Find where the given text appears and provide that cell's center as [X, Y] coordinate. 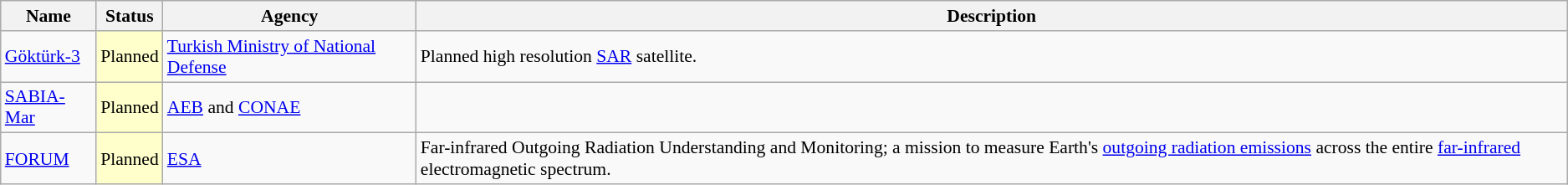
Planned high resolution SAR satellite. [992, 57]
Göktürk-3 [49, 57]
Description [992, 16]
ESA [289, 159]
Turkish Ministry of National Defense [289, 57]
Status [130, 16]
Agency [289, 16]
FORUM [49, 159]
AEB and CONAE [289, 107]
Name [49, 16]
SABIA-Mar [49, 107]
